From the cell containing the given text, extract its center point as (X, Y) coordinate. 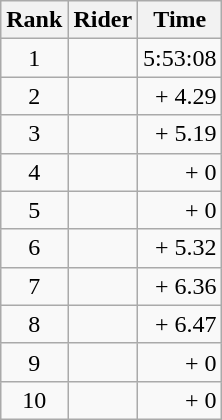
6 (34, 248)
5 (34, 210)
5:53:08 (180, 58)
+ 5.32 (180, 248)
3 (34, 134)
9 (34, 362)
4 (34, 172)
Rank (34, 20)
10 (34, 400)
+ 6.47 (180, 324)
+ 6.36 (180, 286)
Rider (103, 20)
+ 4.29 (180, 96)
7 (34, 286)
8 (34, 324)
2 (34, 96)
1 (34, 58)
Time (180, 20)
+ 5.19 (180, 134)
